Identify which cell holds the provided text, then report its (X, Y) central coordinate. 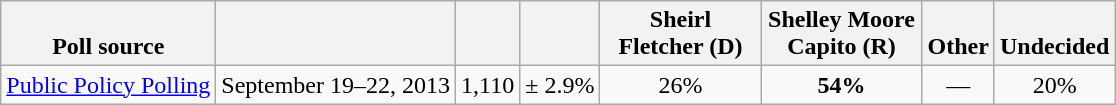
September 19–22, 2013 (336, 85)
54% (842, 85)
Public Policy Polling (108, 85)
1,110 (488, 85)
Other (958, 34)
26% (680, 85)
Undecided (1054, 34)
20% (1054, 85)
Shelley MooreCapito (R) (842, 34)
— (958, 85)
SheirlFletcher (D) (680, 34)
Poll source (108, 34)
± 2.9% (560, 85)
